Return the [x, y] coordinate for the center point of the cell that contains the specified text.  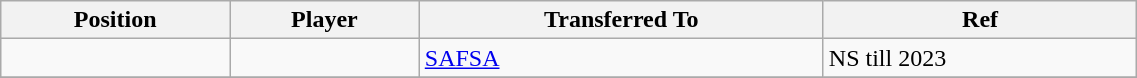
Ref [980, 20]
Position [116, 20]
SAFSA [621, 58]
NS till 2023 [980, 58]
Transferred To [621, 20]
Player [325, 20]
